Identify which cell holds the provided text, then report its (x, y) central coordinate. 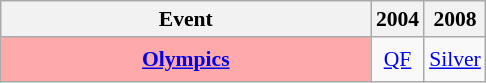
QF (398, 60)
Event (186, 19)
Olympics (186, 60)
2004 (398, 19)
Silver (455, 60)
2008 (455, 19)
